Determine the [x, y] coordinate at the center of the cell enclosing the given text.  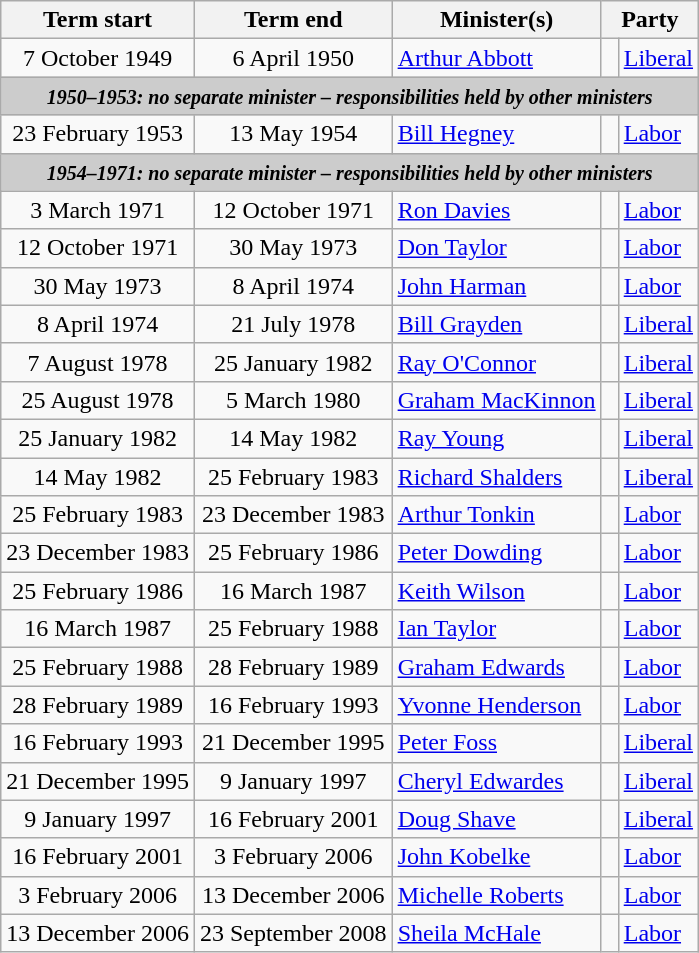
23 September 2008 [293, 933]
Keith Wilson [496, 591]
Doug Shave [496, 819]
Ian Taylor [496, 629]
Richard Shalders [496, 477]
Party [650, 20]
1954–1971: no separate minister – responsibilities held by other ministers [350, 172]
Ray O'Connor [496, 362]
1950–1953: no separate minister – responsibilities held by other ministers [350, 96]
Yvonne Henderson [496, 705]
6 April 1950 [293, 58]
Michelle Roberts [496, 895]
Peter Foss [496, 743]
5 March 1980 [293, 400]
Bill Grayden [496, 324]
Ron Davies [496, 210]
Arthur Tonkin [496, 515]
Ray Young [496, 438]
3 March 1971 [98, 210]
Graham Edwards [496, 667]
Sheila McHale [496, 933]
Minister(s) [496, 20]
John Kobelke [496, 857]
Cheryl Edwardes [496, 781]
7 October 1949 [98, 58]
Bill Hegney [496, 134]
Don Taylor [496, 248]
7 August 1978 [98, 362]
Term end [293, 20]
13 May 1954 [293, 134]
John Harman [496, 286]
Term start [98, 20]
21 July 1978 [293, 324]
Arthur Abbott [496, 58]
Peter Dowding [496, 553]
23 February 1953 [98, 134]
Graham MacKinnon [496, 400]
25 August 1978 [98, 400]
